For the text-containing cell, return its midpoint in (x, y) coordinate format. 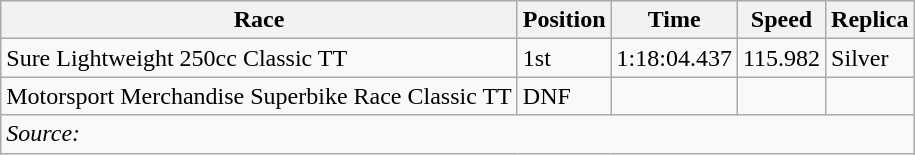
Sure Lightweight 250cc Classic TT (260, 58)
1:18:04.437 (674, 58)
Source: (458, 134)
1st (564, 58)
Race (260, 20)
Time (674, 20)
Replica (870, 20)
Silver (870, 58)
DNF (564, 96)
115.982 (781, 58)
Speed (781, 20)
Motorsport Merchandise Superbike Race Classic TT (260, 96)
Position (564, 20)
